Pinpoint the cell where the given text exists, returning its (X, Y) midpoint coordinate. 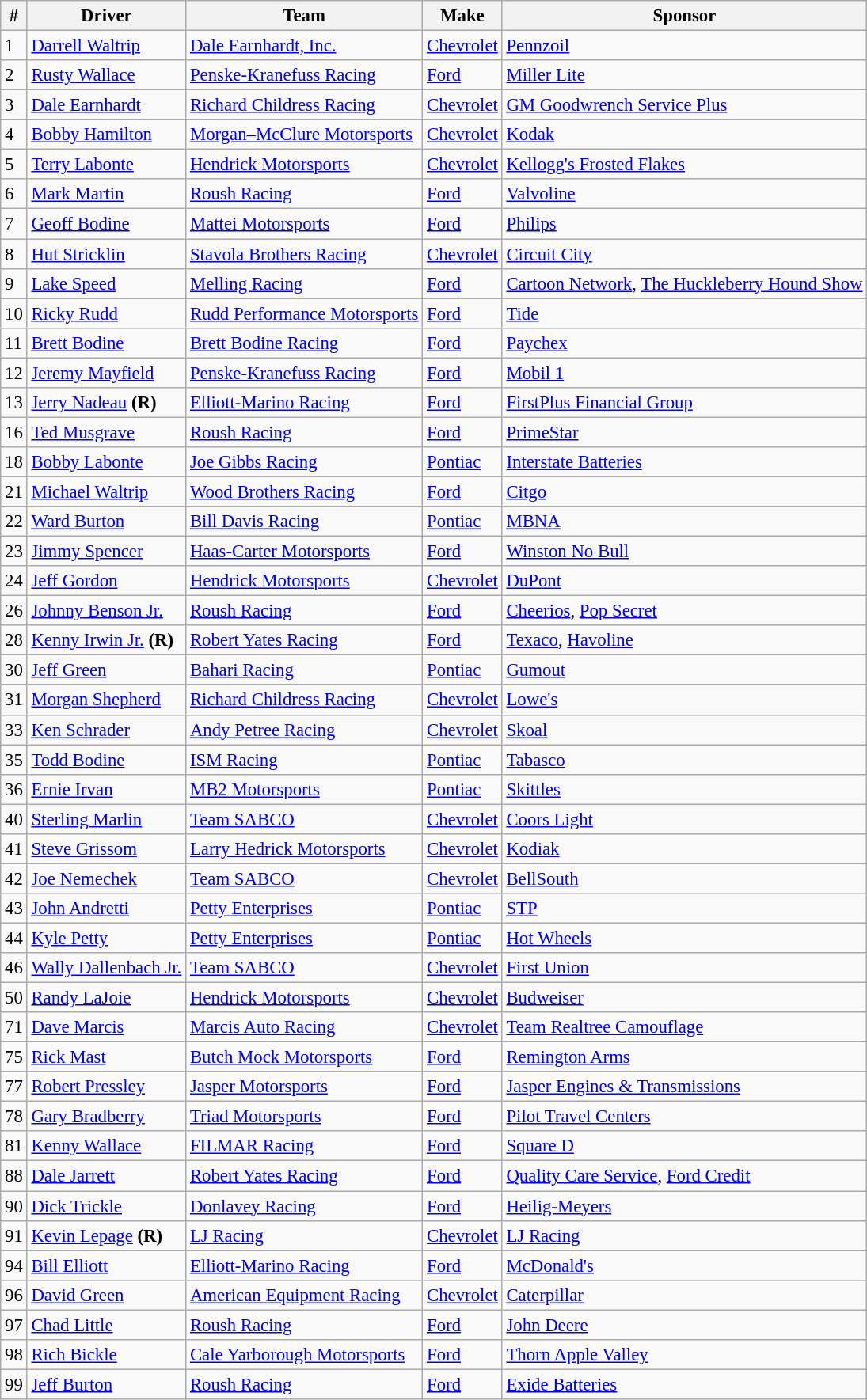
31 (14, 700)
81 (14, 1147)
Ken Schrader (106, 730)
Gary Bradberry (106, 1117)
MBNA (684, 522)
Bahari Racing (304, 670)
Dale Earnhardt (106, 105)
Jasper Motorsports (304, 1087)
11 (14, 343)
99 (14, 1384)
91 (14, 1235)
Pennzoil (684, 46)
Johnny Benson Jr. (106, 611)
5 (14, 165)
4 (14, 135)
Kodiak (684, 849)
MB2 Motorsports (304, 789)
Ernie Irvan (106, 789)
Morgan–McClure Motorsports (304, 135)
77 (14, 1087)
Jeff Green (106, 670)
18 (14, 462)
97 (14, 1325)
Kyle Petty (106, 938)
Haas-Carter Motorsports (304, 552)
Dick Trickle (106, 1206)
35 (14, 760)
Bobby Hamilton (106, 135)
Andy Petree Racing (304, 730)
Morgan Shepherd (106, 700)
Miller Lite (684, 75)
3 (14, 105)
9 (14, 283)
16 (14, 432)
Marcis Auto Racing (304, 1027)
Mark Martin (106, 194)
Mobil 1 (684, 373)
Joe Nemechek (106, 878)
Wally Dallenbach Jr. (106, 968)
46 (14, 968)
Geoff Bodine (106, 224)
McDonald's (684, 1265)
Rick Mast (106, 1057)
Ricky Rudd (106, 313)
78 (14, 1117)
1 (14, 46)
44 (14, 938)
Kodak (684, 135)
Wood Brothers Racing (304, 491)
Joe Gibbs Racing (304, 462)
23 (14, 552)
90 (14, 1206)
Caterpillar (684, 1295)
ISM Racing (304, 760)
Exide Batteries (684, 1384)
22 (14, 522)
Butch Mock Motorsports (304, 1057)
33 (14, 730)
Philips (684, 224)
Dale Jarrett (106, 1176)
Circuit City (684, 254)
Darrell Waltrip (106, 46)
Jeff Burton (106, 1384)
Brett Bodine (106, 343)
Tabasco (684, 760)
Remington Arms (684, 1057)
28 (14, 640)
Bill Davis Racing (304, 522)
13 (14, 403)
Jerry Nadeau (R) (106, 403)
John Andretti (106, 909)
Triad Motorsports (304, 1117)
Interstate Batteries (684, 462)
Bill Elliott (106, 1265)
John Deere (684, 1325)
24 (14, 581)
Robert Pressley (106, 1087)
PrimeStar (684, 432)
Kevin Lepage (R) (106, 1235)
Square D (684, 1147)
David Green (106, 1295)
GM Goodwrench Service Plus (684, 105)
Lowe's (684, 700)
Bobby Labonte (106, 462)
Jeremy Mayfield (106, 373)
26 (14, 611)
Randy LaJoie (106, 998)
Paychex (684, 343)
Rusty Wallace (106, 75)
Dave Marcis (106, 1027)
Valvoline (684, 194)
36 (14, 789)
43 (14, 909)
7 (14, 224)
75 (14, 1057)
FILMAR Racing (304, 1147)
Melling Racing (304, 283)
Ward Burton (106, 522)
Make (462, 16)
Heilig-Meyers (684, 1206)
Hot Wheels (684, 938)
First Union (684, 968)
21 (14, 491)
Jeff Gordon (106, 581)
40 (14, 819)
FirstPlus Financial Group (684, 403)
Steve Grissom (106, 849)
42 (14, 878)
8 (14, 254)
2 (14, 75)
Brett Bodine Racing (304, 343)
Texaco, Havoline (684, 640)
Kenny Irwin Jr. (R) (106, 640)
96 (14, 1295)
Rich Bickle (106, 1355)
50 (14, 998)
Pilot Travel Centers (684, 1117)
Stavola Brothers Racing (304, 254)
Jimmy Spencer (106, 552)
Budweiser (684, 998)
30 (14, 670)
Sponsor (684, 16)
Dale Earnhardt, Inc. (304, 46)
Chad Little (106, 1325)
Terry Labonte (106, 165)
Skoal (684, 730)
Jasper Engines & Transmissions (684, 1087)
Citgo (684, 491)
Kellogg's Frosted Flakes (684, 165)
88 (14, 1176)
Cheerios, Pop Secret (684, 611)
Thorn Apple Valley (684, 1355)
Gumout (684, 670)
Cartoon Network, The Huckleberry Hound Show (684, 283)
Winston No Bull (684, 552)
American Equipment Racing (304, 1295)
Quality Care Service, Ford Credit (684, 1176)
41 (14, 849)
BellSouth (684, 878)
Michael Waltrip (106, 491)
6 (14, 194)
Lake Speed (106, 283)
Todd Bodine (106, 760)
# (14, 16)
Mattei Motorsports (304, 224)
Ted Musgrave (106, 432)
Coors Light (684, 819)
71 (14, 1027)
Donlavey Racing (304, 1206)
10 (14, 313)
STP (684, 909)
Sterling Marlin (106, 819)
Team Realtree Camouflage (684, 1027)
Hut Stricklin (106, 254)
DuPont (684, 581)
12 (14, 373)
Larry Hedrick Motorsports (304, 849)
Kenny Wallace (106, 1147)
Cale Yarborough Motorsports (304, 1355)
Tide (684, 313)
Rudd Performance Motorsports (304, 313)
Skittles (684, 789)
98 (14, 1355)
Team (304, 16)
94 (14, 1265)
Driver (106, 16)
